Provide the [x, y] coordinate of the cell's center where the given text is located.  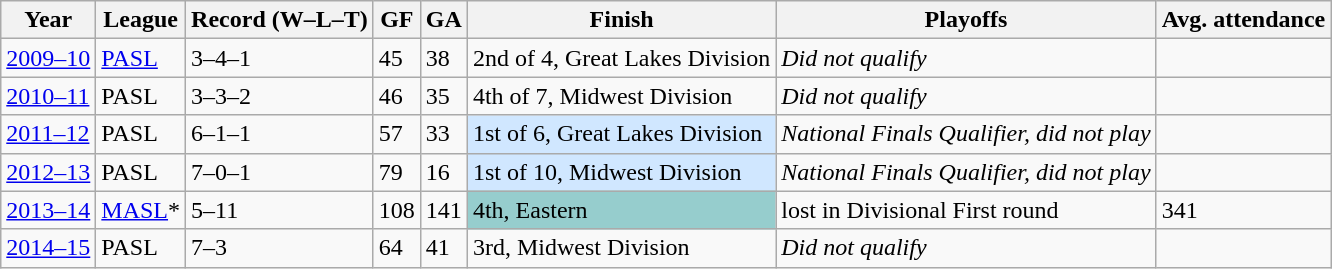
4th, Eastern [621, 210]
2010–11 [48, 96]
6–1–1 [280, 134]
38 [444, 58]
45 [396, 58]
2013–14 [48, 210]
41 [444, 248]
4th of 7, Midwest Division [621, 96]
2nd of 4, Great Lakes Division [621, 58]
Year [48, 20]
141 [444, 210]
341 [1244, 210]
2009–10 [48, 58]
1st of 10, Midwest Division [621, 172]
3–4–1 [280, 58]
Finish [621, 20]
Record (W–L–T) [280, 20]
Avg. attendance [1244, 20]
16 [444, 172]
35 [444, 96]
7–0–1 [280, 172]
2011–12 [48, 134]
108 [396, 210]
League [141, 20]
2012–13 [48, 172]
64 [396, 248]
3rd, Midwest Division [621, 248]
1st of 6, Great Lakes Division [621, 134]
Playoffs [966, 20]
lost in Divisional First round [966, 210]
GA [444, 20]
33 [444, 134]
2014–15 [48, 248]
57 [396, 134]
7–3 [280, 248]
3–3–2 [280, 96]
MASL* [141, 210]
46 [396, 96]
5–11 [280, 210]
79 [396, 172]
GF [396, 20]
